Determine the (X, Y) coordinate at the center of the cell enclosing the given text.  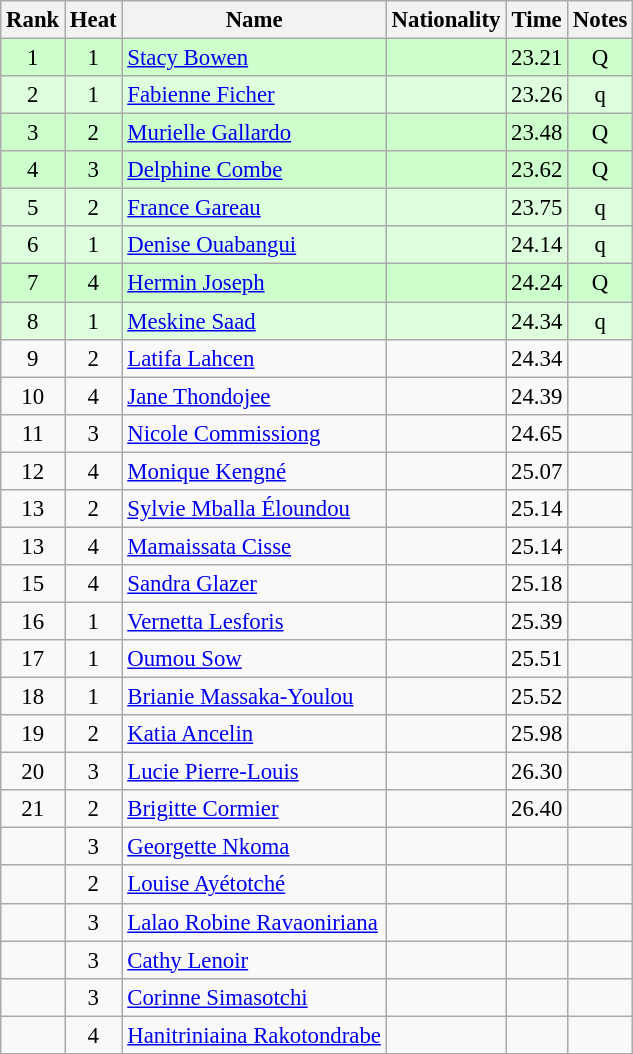
Time (537, 20)
Sylvie Mballa Éloundou (254, 509)
Heat (94, 20)
23.62 (537, 170)
Sandra Glazer (254, 584)
Jane Thondojee (254, 396)
17 (33, 659)
23.75 (537, 208)
Vernetta Lesforis (254, 621)
12 (33, 471)
Hermin Joseph (254, 283)
11 (33, 433)
Meskine Saad (254, 321)
Stacy Bowen (254, 58)
21 (33, 809)
23.26 (537, 95)
25.18 (537, 584)
26.40 (537, 809)
Fabienne Ficher (254, 95)
Oumou Sow (254, 659)
20 (33, 772)
25.07 (537, 471)
16 (33, 621)
Mamaissata Cisse (254, 546)
25.52 (537, 697)
25.98 (537, 734)
France Gareau (254, 208)
Notes (600, 20)
Name (254, 20)
23.21 (537, 58)
Cathy Lenoir (254, 960)
26.30 (537, 772)
Corinne Simasotchi (254, 997)
Denise Ouabangui (254, 245)
Monique Kengné (254, 471)
8 (33, 321)
24.39 (537, 396)
7 (33, 283)
Rank (33, 20)
Lalao Robine Ravaoniriana (254, 922)
Delphine Combe (254, 170)
Lucie Pierre-Louis (254, 772)
Brigitte Cormier (254, 809)
Murielle Gallardo (254, 133)
23.48 (537, 133)
Latifa Lahcen (254, 358)
Nicole Commissiong (254, 433)
24.14 (537, 245)
24.65 (537, 433)
Georgette Nkoma (254, 847)
Louise Ayétotché (254, 885)
25.39 (537, 621)
Brianie Massaka-Youlou (254, 697)
Katia Ancelin (254, 734)
25.51 (537, 659)
Nationality (446, 20)
6 (33, 245)
19 (33, 734)
15 (33, 584)
Hanitriniaina Rakotondrabe (254, 1035)
18 (33, 697)
5 (33, 208)
9 (33, 358)
10 (33, 396)
24.24 (537, 283)
